Search for the cell housing the specified text and yield its (x, y) center coordinate. 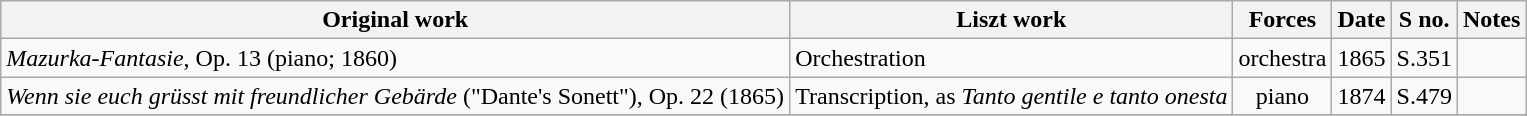
Forces (1282, 20)
Notes (1491, 20)
Orchestration (1012, 58)
Mazurka-Fantasie, Op. 13 (piano; 1860) (396, 58)
1865 (1362, 58)
S no. (1424, 20)
1874 (1362, 96)
Original work (396, 20)
S.351 (1424, 58)
orchestra (1282, 58)
Transcription, as Tanto gentile e tanto onesta (1012, 96)
Wenn sie euch grüsst mit freundlicher Gebärde ("Dante's Sonett"), Op. 22 (1865) (396, 96)
S.479 (1424, 96)
piano (1282, 96)
Date (1362, 20)
Liszt work (1012, 20)
